Output the (x, y) coordinate of the center of the cell containing the given text.  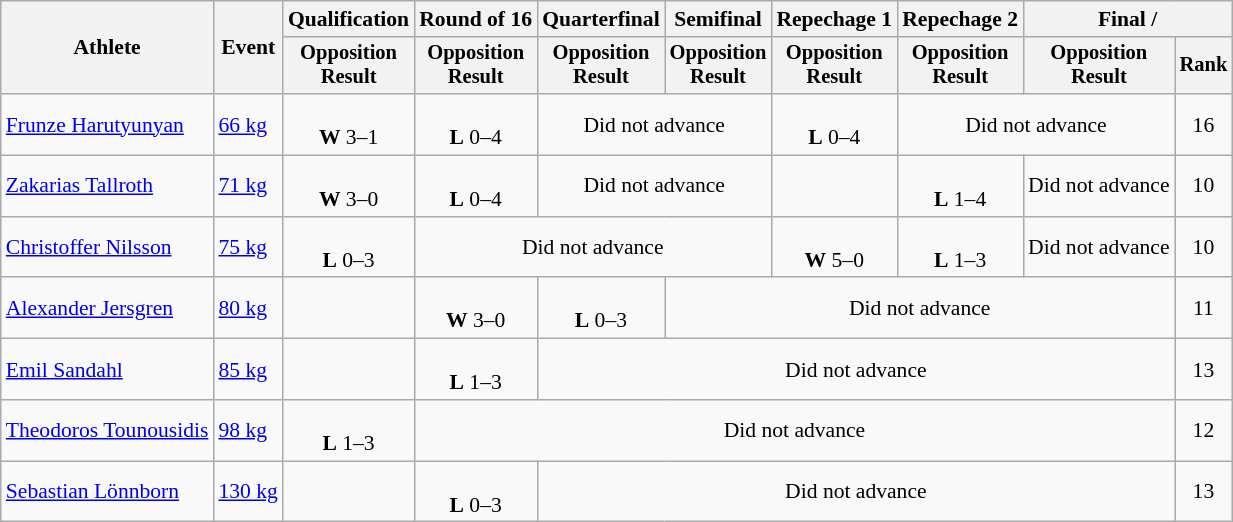
16 (1204, 124)
Sebastian Lönnborn (108, 492)
Frunze Harutyunyan (108, 124)
130 kg (248, 492)
Rank (1204, 66)
85 kg (248, 370)
Qualification (348, 19)
11 (1204, 308)
W 3–1 (348, 124)
Theodoros Tounousidis (108, 430)
Emil Sandahl (108, 370)
Repechage 2 (960, 19)
Final / (1128, 19)
75 kg (248, 248)
L 1–4 (960, 186)
W 5–0 (834, 248)
Event (248, 48)
98 kg (248, 430)
Christoffer Nilsson (108, 248)
Athlete (108, 48)
Semifinal (718, 19)
Repechage 1 (834, 19)
71 kg (248, 186)
Round of 16 (476, 19)
Zakarias Tallroth (108, 186)
66 kg (248, 124)
Alexander Jersgren (108, 308)
Quarterfinal (601, 19)
80 kg (248, 308)
12 (1204, 430)
